Identify which cell holds the provided text, then report its [x, y] central coordinate. 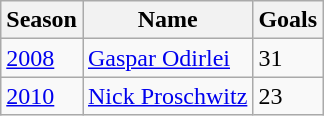
31 [288, 58]
Season [42, 20]
23 [288, 96]
Nick Proschwitz [167, 96]
Goals [288, 20]
2010 [42, 96]
2008 [42, 58]
Gaspar Odirlei [167, 58]
Name [167, 20]
